For the text-containing cell, return its midpoint in [x, y] coordinate format. 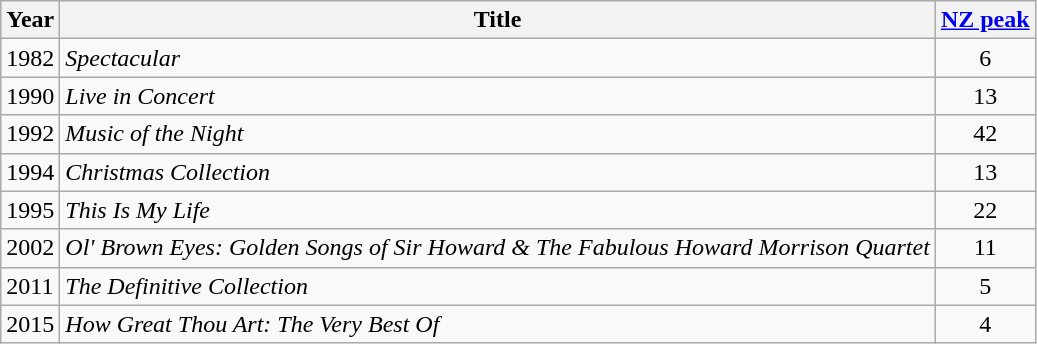
Title [498, 20]
1982 [30, 58]
2015 [30, 324]
This Is My Life [498, 210]
1995 [30, 210]
22 [985, 210]
Live in Concert [498, 96]
1994 [30, 172]
2011 [30, 286]
NZ peak [985, 20]
Year [30, 20]
4 [985, 324]
1990 [30, 96]
Christmas Collection [498, 172]
11 [985, 248]
Ol' Brown Eyes: Golden Songs of Sir Howard & The Fabulous Howard Morrison Quartet [498, 248]
Music of the Night [498, 134]
42 [985, 134]
The Definitive Collection [498, 286]
6 [985, 58]
How Great Thou Art: The Very Best Of [498, 324]
Spectacular [498, 58]
5 [985, 286]
1992 [30, 134]
2002 [30, 248]
